Scan for the cell matching the given text and deliver its (x, y) coordinate at center. 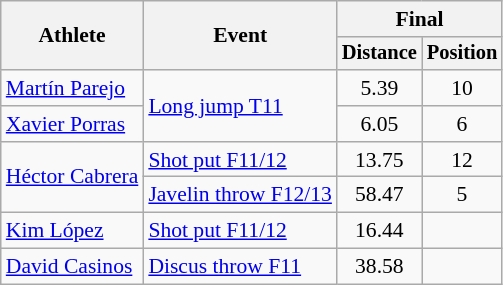
Héctor Cabrera (72, 178)
38.58 (380, 267)
5 (462, 195)
10 (462, 88)
Long jump T11 (240, 106)
Martín Parejo (72, 88)
David Casinos (72, 267)
Xavier Porras (72, 124)
Javelin throw F12/13 (240, 195)
Discus throw F11 (240, 267)
5.39 (380, 88)
Kim López (72, 231)
58.47 (380, 195)
Final (420, 19)
Position (462, 54)
16.44 (380, 231)
Distance (380, 54)
12 (462, 160)
6 (462, 124)
6.05 (380, 124)
13.75 (380, 160)
Athlete (72, 36)
Event (240, 36)
